Return (x, y) of the center of cell containing provided text 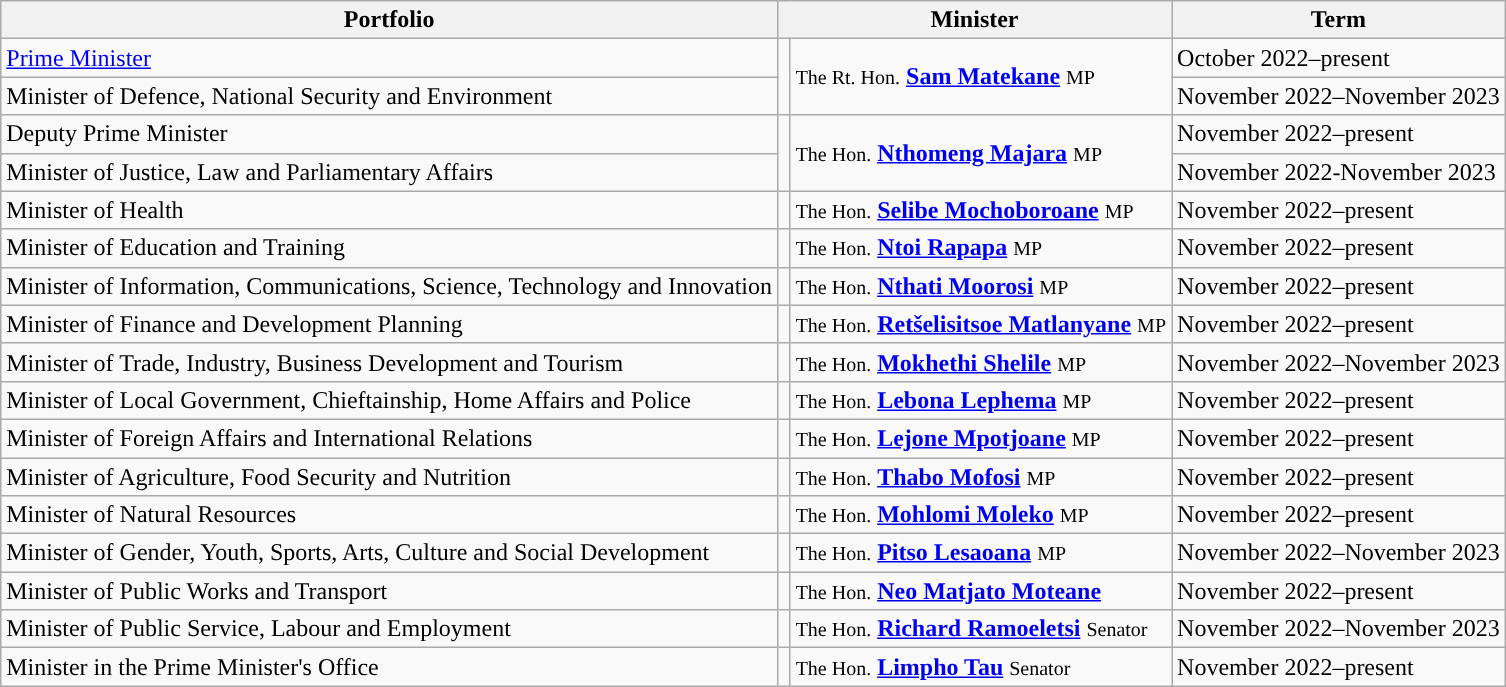
Minister of Trade, Industry, Business Development and Tourism (390, 362)
Minister of Natural Resources (390, 515)
Term (1339, 20)
Prime Minister (390, 58)
The Hon. Mokhethi Shelile MP (980, 362)
Minister in the Prime Minister's Office (390, 667)
The Hon. Limpho Tau Senator (980, 667)
Minister of Justice, Law and Parliamentary Affairs (390, 172)
The Hon. Richard Ramoeletsi Senator (980, 629)
The Hon. Nthati Moorosi MP (980, 286)
The Hon. Retšelisitsoe Matlanyane MP (980, 324)
The Hon. Lejone Mpotjoane MP (980, 438)
The Hon. Neo Matjato Moteane (980, 591)
The Hon. Selibe Mochoboroane MP (980, 210)
Minister of Gender, Youth, Sports, Arts, Culture and Social Development (390, 553)
Minister of Health (390, 210)
November 2022-November 2023 (1339, 172)
The Hon. Thabo Mofosi MP (980, 477)
The Hon. Lebona Lephema MP (980, 400)
Portfolio (390, 20)
Minister of Public Service, Labour and Employment (390, 629)
Minister of Local Government, Chieftainship, Home Affairs and Police (390, 400)
Minister of Information, Communications, Science, Technology and Innovation (390, 286)
Minister of Education and Training (390, 248)
The Hon. Ntoi Rapapa MP (980, 248)
Minister of Finance and Development Planning (390, 324)
Minister of Defence, National Security and Environment (390, 96)
Deputy Prime Minister (390, 134)
The Hon. Nthomeng Majara MP (980, 153)
Minister (975, 20)
Minister of Foreign Affairs and International Relations (390, 438)
Minister of Agriculture, Food Security and Nutrition (390, 477)
The Hon. Mohlomi Moleko MP (980, 515)
October 2022–present (1339, 58)
The Hon. Pitso Lesaoana MP (980, 553)
Minister of Public Works and Transport (390, 591)
The Rt. Hon. Sam Matekane MP (980, 77)
